Return the [X, Y] coordinate for the center point of the cell that contains the specified text.  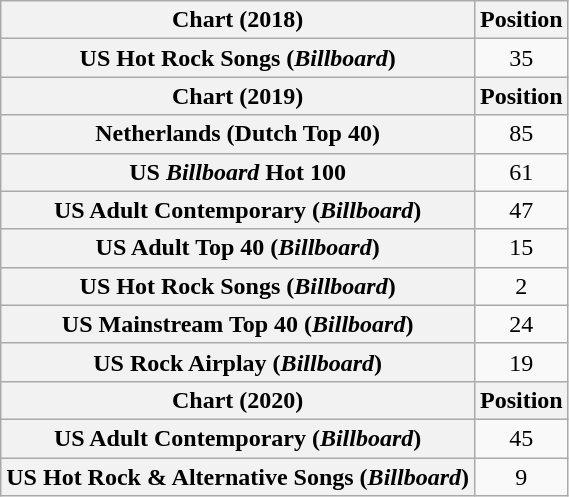
9 [521, 477]
85 [521, 134]
19 [521, 362]
US Rock Airplay (Billboard) [238, 362]
24 [521, 324]
61 [521, 172]
US Billboard Hot 100 [238, 172]
15 [521, 248]
Chart (2018) [238, 20]
45 [521, 438]
Netherlands (Dutch Top 40) [238, 134]
47 [521, 210]
US Adult Top 40 (Billboard) [238, 248]
US Mainstream Top 40 (Billboard) [238, 324]
35 [521, 58]
US Hot Rock & Alternative Songs (Billboard) [238, 477]
Chart (2020) [238, 400]
Chart (2019) [238, 96]
2 [521, 286]
